Identify which cell holds the provided text, then report its [X, Y] central coordinate. 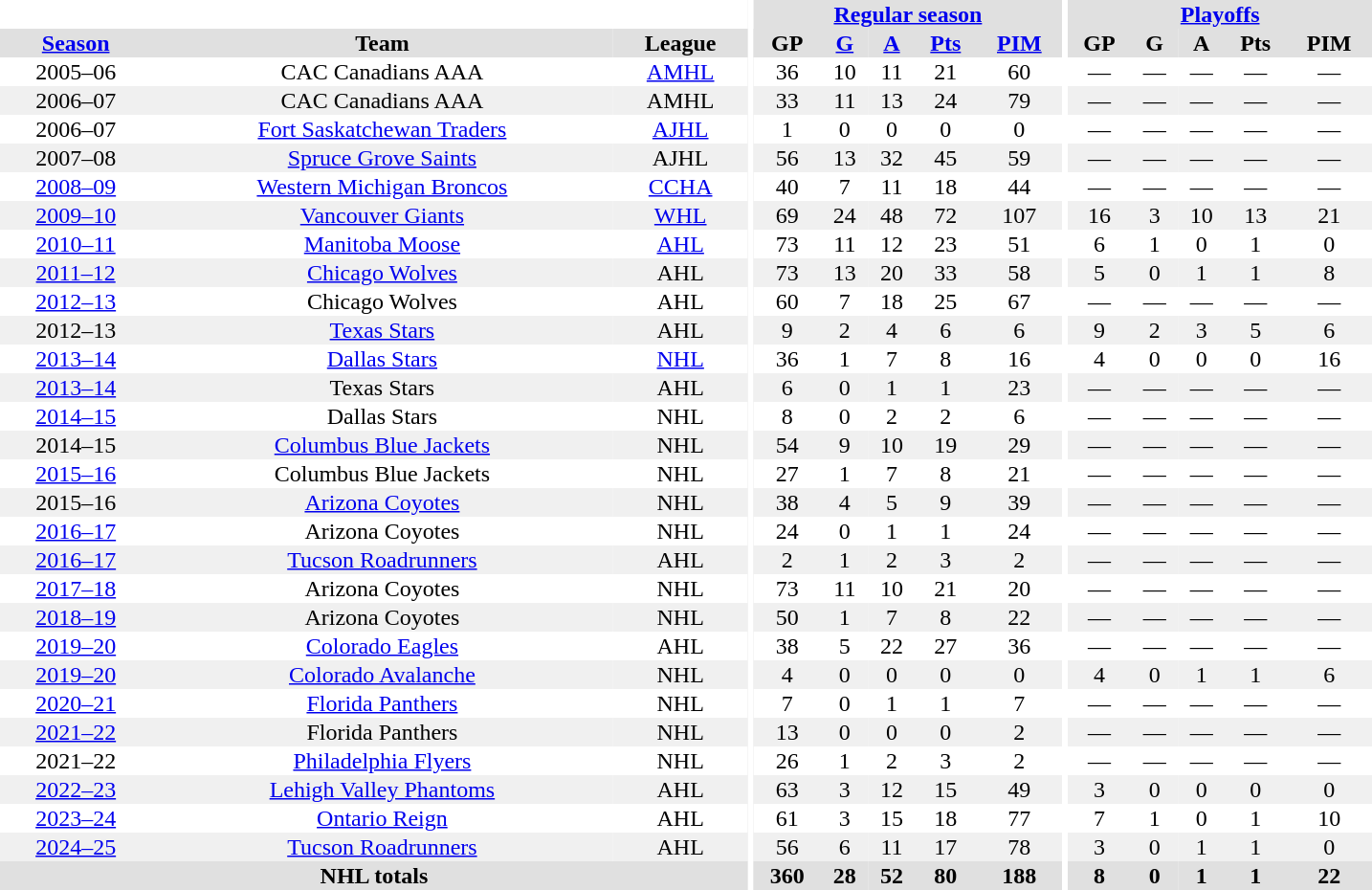
2007–08 [76, 158]
52 [892, 876]
77 [1019, 818]
72 [946, 215]
48 [892, 215]
Regular season [907, 14]
19 [946, 445]
Vancouver Giants [382, 215]
107 [1019, 215]
2009–10 [76, 215]
2020–21 [76, 703]
45 [946, 158]
League [681, 43]
WHL [681, 215]
2018–19 [76, 617]
2024–25 [76, 847]
67 [1019, 301]
28 [844, 876]
50 [786, 617]
360 [786, 876]
2008–09 [76, 187]
Spruce Grove Saints [382, 158]
Colorado Avalanche [382, 675]
40 [786, 187]
79 [1019, 100]
49 [1019, 790]
25 [946, 301]
2011–12 [76, 273]
Ontario Reign [382, 818]
2017–18 [76, 589]
188 [1019, 876]
Team [382, 43]
Western Michigan Broncos [382, 187]
63 [786, 790]
Manitoba Moose [382, 244]
51 [1019, 244]
2023–24 [76, 818]
Philadelphia Flyers [382, 761]
58 [1019, 273]
44 [1019, 187]
17 [946, 847]
29 [1019, 445]
59 [1019, 158]
Lehigh Valley Phantoms [382, 790]
2010–11 [76, 244]
61 [786, 818]
32 [892, 158]
Colorado Eagles [382, 646]
NHL totals [374, 876]
78 [1019, 847]
39 [1019, 502]
Playoffs [1220, 14]
CCHA [681, 187]
Fort Saskatchewan Traders [382, 129]
54 [786, 445]
2022–23 [76, 790]
2005–06 [76, 72]
26 [786, 761]
Season [76, 43]
69 [786, 215]
80 [946, 876]
